Output the (x, y) coordinate of the center of the cell containing the given text.  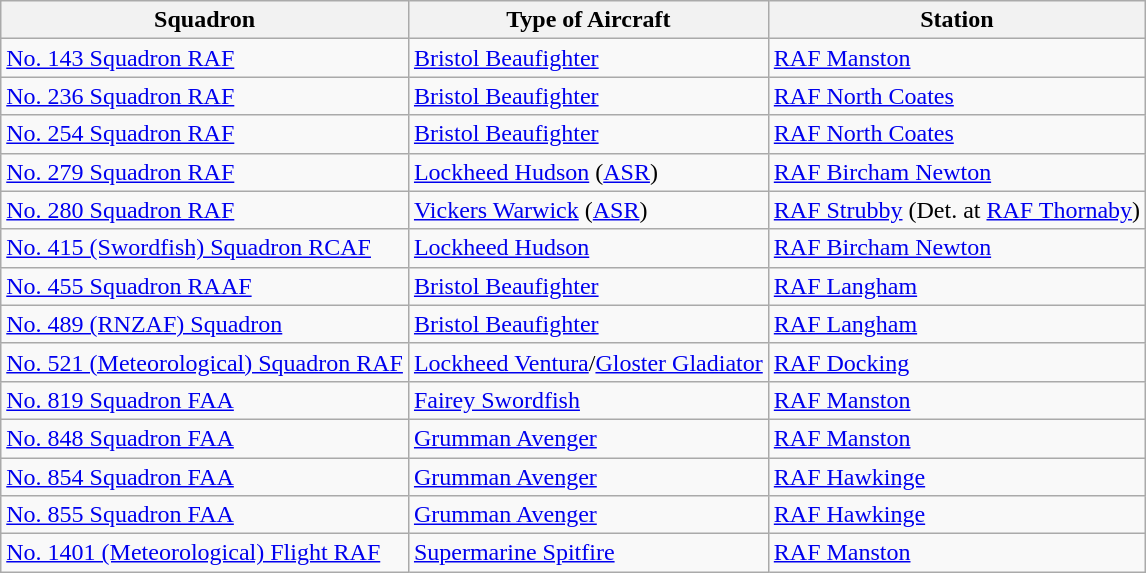
No. 415 (Swordfish) Squadron RCAF (205, 248)
Squadron (205, 20)
No. 819 Squadron FAA (205, 400)
Station (956, 20)
Vickers Warwick (ASR) (588, 210)
No. 848 Squadron FAA (205, 438)
Lockheed Hudson (588, 248)
No. 254 Squadron RAF (205, 134)
Type of Aircraft (588, 20)
No. 280 Squadron RAF (205, 210)
No. 1401 (Meteorological) Flight RAF (205, 553)
No. 236 Squadron RAF (205, 96)
No. 854 Squadron FAA (205, 477)
No. 489 (RNZAF) Squadron (205, 324)
No. 855 Squadron FAA (205, 515)
Lockheed Ventura/Gloster Gladiator (588, 362)
No. 143 Squadron RAF (205, 58)
Lockheed Hudson (ASR) (588, 172)
RAF Strubby (Det. at RAF Thornaby) (956, 210)
RAF Docking (956, 362)
Fairey Swordfish (588, 400)
No. 521 (Meteorological) Squadron RAF (205, 362)
No. 279 Squadron RAF (205, 172)
Supermarine Spitfire (588, 553)
No. 455 Squadron RAAF (205, 286)
